Search for the cell housing the specified text and yield its [x, y] center coordinate. 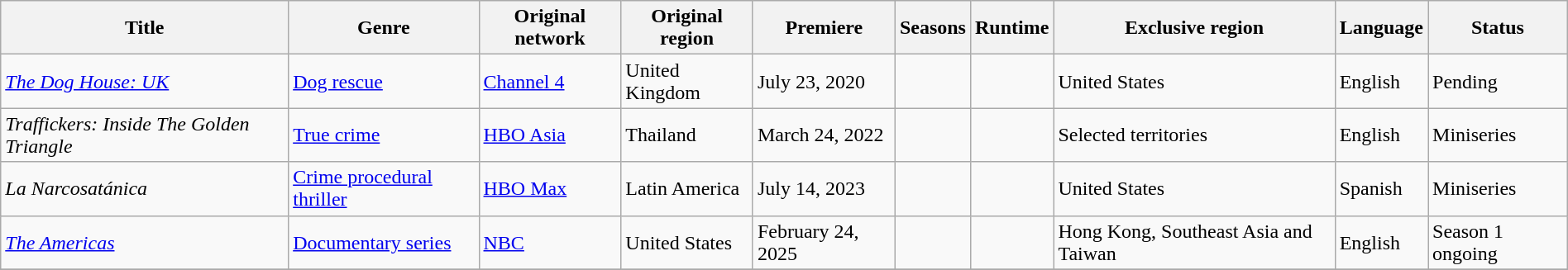
Traffickers: Inside The Golden Triangle [145, 135]
The Americas [145, 243]
Thailand [687, 135]
NBC [550, 243]
Selected territories [1194, 135]
Channel 4 [550, 81]
HBO Max [550, 188]
Language [1381, 28]
Original network [550, 28]
True crime [384, 135]
Crime procedural thriller [384, 188]
March 24, 2022 [824, 135]
United Kingdom [687, 81]
Hong Kong, Southeast Asia and Taiwan [1194, 243]
Original region [687, 28]
Spanish [1381, 188]
Genre [384, 28]
Premiere [824, 28]
Exclusive region [1194, 28]
Dog rescue [384, 81]
HBO Asia [550, 135]
Latin America [687, 188]
July 23, 2020 [824, 81]
La Narcosatánica [145, 188]
Documentary series [384, 243]
Status [1499, 28]
Season 1 ongoing [1499, 243]
Seasons [933, 28]
The Dog House: UK [145, 81]
Title [145, 28]
Runtime [1011, 28]
Pending [1499, 81]
February 24, 2025 [824, 243]
July 14, 2023 [824, 188]
